Identify which cell holds the provided text, then report its [X, Y] central coordinate. 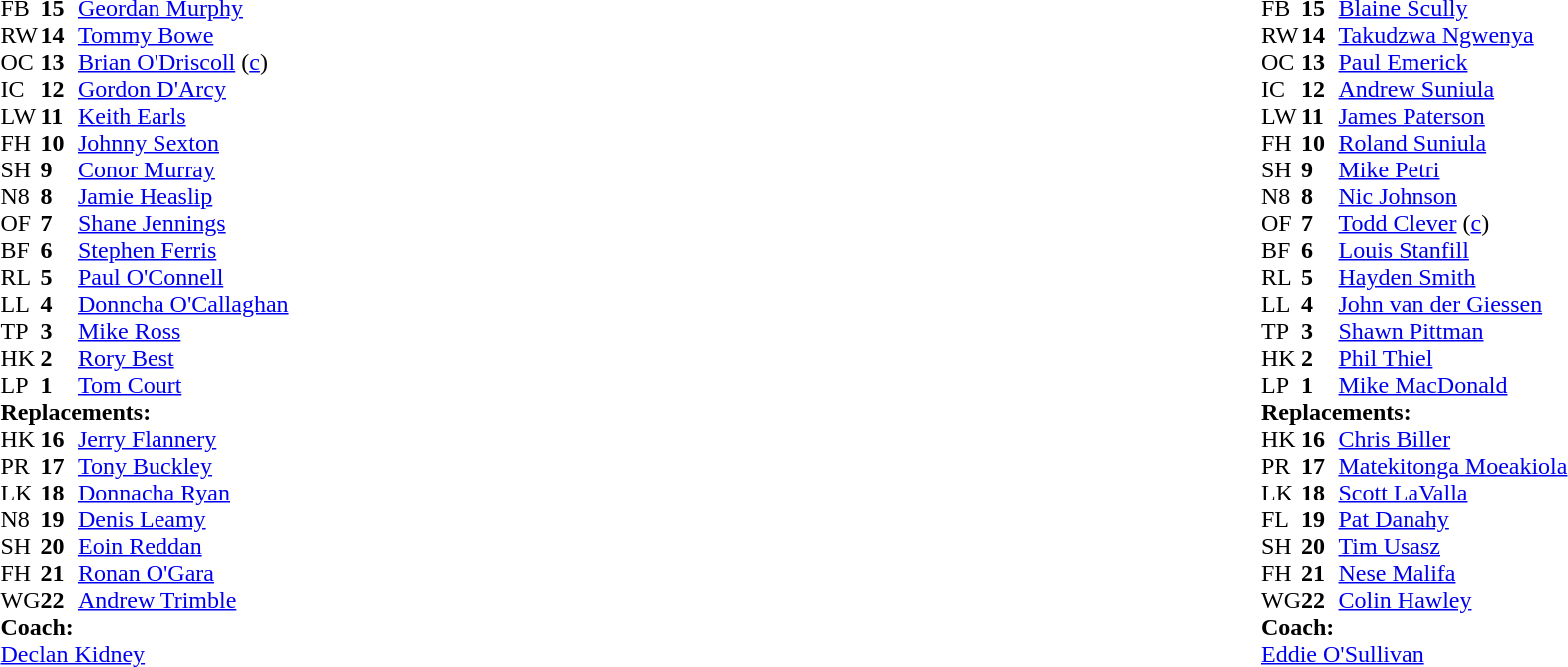
Colin Hawley [1453, 600]
Donncha O'Callaghan [183, 305]
Eddie O'Sullivan [1413, 654]
Andrew Trimble [183, 600]
Jerry Flannery [183, 439]
Tom Court [183, 385]
Eoin Reddan [183, 546]
Rory Best [183, 359]
Johnny Sexton [183, 144]
Shawn Pittman [1453, 331]
Andrew Suniula [1453, 90]
Scott LaValla [1453, 493]
Todd Clever (c) [1453, 223]
Hayden Smith [1453, 277]
Stephen Ferris [183, 251]
Mike Ross [183, 331]
Chris Biller [1453, 439]
Mike MacDonald [1453, 385]
Takudzwa Ngwenya [1453, 36]
Keith Earls [183, 116]
Matekitonga Moeakiola [1453, 467]
Denis Leamy [183, 520]
Jamie Heaslip [183, 197]
Declan Kidney [144, 654]
Ronan O'Gara [183, 574]
Nese Malifa [1453, 574]
Donnacha Ryan [183, 493]
Mike Petri [1453, 169]
Pat Danahy [1453, 520]
Tommy Bowe [183, 36]
Roland Suniula [1453, 144]
Paul O'Connell [183, 277]
Nic Johnson [1453, 197]
Shane Jennings [183, 223]
Tony Buckley [183, 467]
Phil Thiel [1453, 359]
Conor Murray [183, 169]
John van der Giessen [1453, 305]
James Paterson [1453, 116]
Gordon D'Arcy [183, 90]
Brian O'Driscoll (c) [183, 62]
Paul Emerick [1453, 62]
Louis Stanfill [1453, 251]
FL [1281, 520]
Tim Usasz [1453, 546]
